Determine the [X, Y] coordinate at the center of the cell enclosing the given text.  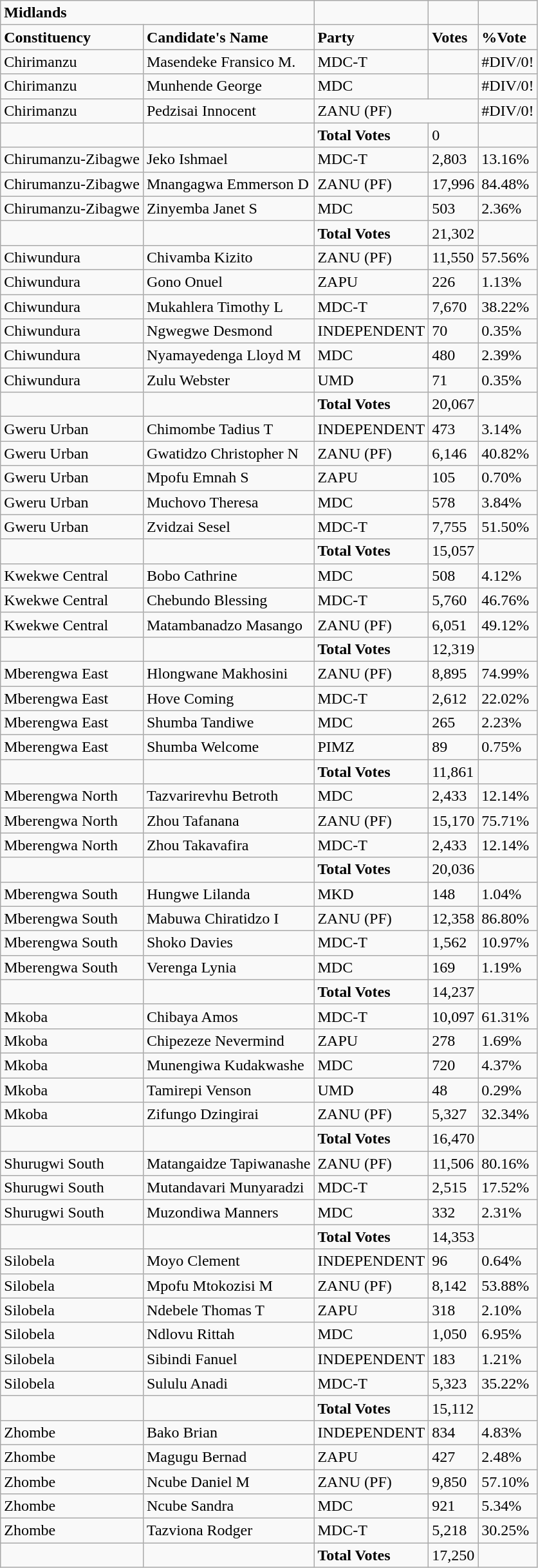
5,327 [453, 1115]
5,760 [453, 600]
105 [453, 478]
226 [453, 282]
Chimombe Tadius T [228, 429]
Matambanadzo Masango [228, 624]
2.36% [508, 208]
20,067 [453, 405]
2,612 [453, 698]
Zulu Webster [228, 380]
3.84% [508, 502]
11,550 [453, 257]
183 [453, 1359]
427 [453, 1457]
5.34% [508, 1506]
2.39% [508, 356]
2.31% [508, 1212]
10.97% [508, 943]
Zhou Takavafira [228, 845]
Shoko Davies [228, 943]
5,218 [453, 1531]
3.14% [508, 429]
Matangaidze Tapiwanashe [228, 1163]
10,097 [453, 1016]
57.10% [508, 1481]
Chibaya Amos [228, 1016]
Votes [453, 37]
Mpofu Mtokozisi M [228, 1286]
Mnangagwa Emmerson D [228, 184]
Party [371, 37]
75.71% [508, 821]
0.75% [508, 747]
0.29% [508, 1090]
Gono Onuel [228, 282]
84.48% [508, 184]
278 [453, 1041]
80.16% [508, 1163]
11,861 [453, 772]
Hove Coming [228, 698]
480 [453, 356]
318 [453, 1310]
2.10% [508, 1310]
2.48% [508, 1457]
1.19% [508, 967]
2,803 [453, 160]
Mpofu Emnah S [228, 478]
35.22% [508, 1383]
1.21% [508, 1359]
Zvidzai Sesel [228, 527]
12,319 [453, 649]
2,515 [453, 1188]
7,670 [453, 307]
49.12% [508, 624]
21,302 [453, 233]
15,057 [453, 551]
Shumba Tandiwe [228, 723]
2.23% [508, 723]
Zifungo Dzingirai [228, 1115]
86.80% [508, 918]
Muchovo Theresa [228, 502]
61.31% [508, 1016]
Masendeke Fransico M. [228, 62]
921 [453, 1506]
Chipezeze Nevermind [228, 1041]
Tazviona Rodger [228, 1531]
Sibindi Fanuel [228, 1359]
Ndlovu Rittah [228, 1335]
Magugu Bernad [228, 1457]
53.88% [508, 1286]
8,142 [453, 1286]
0.64% [508, 1261]
508 [453, 576]
Ncube Daniel M [228, 1481]
Hungwe Lilanda [228, 894]
Moyo Clement [228, 1261]
Constituency [72, 37]
13.16% [508, 160]
6.95% [508, 1335]
38.22% [508, 307]
1,050 [453, 1335]
Verenga Lynia [228, 967]
1.69% [508, 1041]
17,250 [453, 1555]
Pedzisai Innocent [228, 111]
Hlongwane Makhosini [228, 673]
9,850 [453, 1481]
1.13% [508, 282]
6,051 [453, 624]
14,237 [453, 992]
32.34% [508, 1115]
15,170 [453, 821]
51.50% [508, 527]
6,146 [453, 453]
30.25% [508, 1531]
578 [453, 502]
89 [453, 747]
Candidate's Name [228, 37]
720 [453, 1065]
4.12% [508, 576]
40.82% [508, 453]
1,562 [453, 943]
Nyamayedenga Lloyd M [228, 356]
Munengiwa Kudakwashe [228, 1065]
16,470 [453, 1139]
0.70% [508, 478]
48 [453, 1090]
Jeko Ishmael [228, 160]
503 [453, 208]
Gwatidzo Christopher N [228, 453]
265 [453, 723]
Munhende George [228, 86]
834 [453, 1432]
15,112 [453, 1408]
Ncube Sandra [228, 1506]
Shumba Welcome [228, 747]
12,358 [453, 918]
14,353 [453, 1237]
PIMZ [371, 747]
Sululu Anadi [228, 1383]
96 [453, 1261]
Midlands [157, 13]
11,506 [453, 1163]
332 [453, 1212]
17.52% [508, 1188]
Tazvarirevhu Betroth [228, 796]
4.37% [508, 1065]
20,036 [453, 870]
Tamirepi Venson [228, 1090]
1.04% [508, 894]
74.99% [508, 673]
Chebundo Blessing [228, 600]
46.76% [508, 600]
Zinyemba Janet S [228, 208]
Bobo Cathrine [228, 576]
148 [453, 894]
22.02% [508, 698]
Mukahlera Timothy L [228, 307]
57.56% [508, 257]
4.83% [508, 1432]
Ngwegwe Desmond [228, 331]
%Vote [508, 37]
5,323 [453, 1383]
17,996 [453, 184]
0 [453, 135]
473 [453, 429]
8,895 [453, 673]
7,755 [453, 527]
Mutandavari Munyaradzi [228, 1188]
MKD [371, 894]
71 [453, 380]
Muzondiwa Manners [228, 1212]
Zhou Tafanana [228, 821]
70 [453, 331]
Ndebele Thomas T [228, 1310]
169 [453, 967]
Chivamba Kizito [228, 257]
Mabuwa Chiratidzo I [228, 918]
Bako Brian [228, 1432]
